Find where the given text appears and provide that cell's center as [X, Y] coordinate. 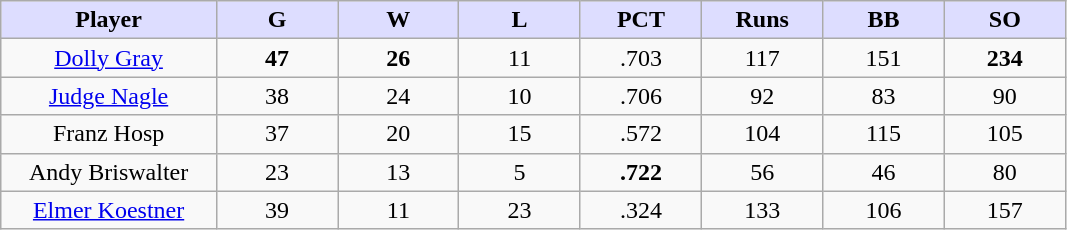
PCT [640, 20]
13 [398, 172]
G [276, 20]
.572 [640, 134]
90 [1004, 96]
133 [762, 210]
105 [1004, 134]
15 [520, 134]
157 [1004, 210]
104 [762, 134]
83 [884, 96]
Andy Briswalter [109, 172]
92 [762, 96]
24 [398, 96]
Judge Nagle [109, 96]
W [398, 20]
26 [398, 58]
Elmer Koestner [109, 210]
Dolly Gray [109, 58]
47 [276, 58]
56 [762, 172]
.722 [640, 172]
L [520, 20]
Franz Hosp [109, 134]
117 [762, 58]
SO [1004, 20]
39 [276, 210]
37 [276, 134]
106 [884, 210]
20 [398, 134]
Player [109, 20]
.703 [640, 58]
151 [884, 58]
234 [1004, 58]
.324 [640, 210]
.706 [640, 96]
BB [884, 20]
10 [520, 96]
Runs [762, 20]
46 [884, 172]
80 [1004, 172]
115 [884, 134]
5 [520, 172]
38 [276, 96]
